Determine the [x, y] coordinate at the center of the cell enclosing the given text.  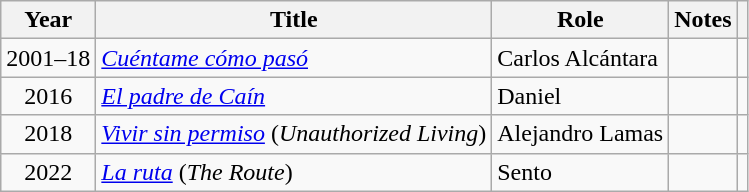
Role [580, 20]
2018 [48, 134]
Carlos Alcántara [580, 58]
Alejandro Lamas [580, 134]
2016 [48, 96]
Year [48, 20]
2022 [48, 172]
Title [294, 20]
Sento [580, 172]
El padre de Caín [294, 96]
Notes [703, 20]
Daniel [580, 96]
Cuéntame cómo pasó [294, 58]
Vivir sin permiso (Unauthorized Living) [294, 134]
2001–18 [48, 58]
La ruta (The Route) [294, 172]
